For the text-containing cell, return its midpoint in [X, Y] coordinate format. 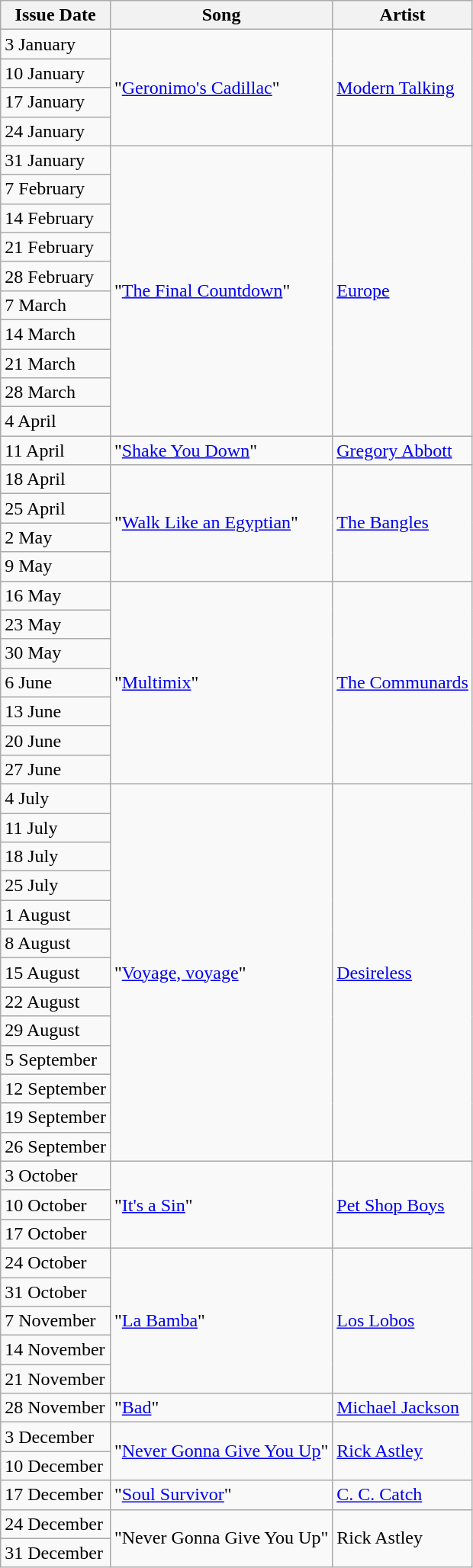
1 August [56, 915]
17 December [56, 1495]
7 February [56, 189]
20 June [56, 740]
"Walk Like an Egyptian" [221, 523]
22 August [56, 1002]
"Bad" [221, 1408]
31 October [56, 1292]
25 April [56, 508]
"Geronimo's Cadillac" [221, 88]
3 December [56, 1437]
"It's a Sin" [221, 1204]
"La Bamba" [221, 1320]
18 July [56, 857]
31 January [56, 160]
Modern Talking [403, 88]
31 December [56, 1553]
15 August [56, 973]
13 June [56, 711]
5 September [56, 1060]
The Communards [403, 682]
23 May [56, 624]
10 December [56, 1466]
16 May [56, 595]
3 January [56, 44]
28 March [56, 393]
21 March [56, 364]
19 September [56, 1117]
11 April [56, 451]
10 October [56, 1204]
"The Final Countdown" [221, 291]
"Soul Survivor" [221, 1495]
24 December [56, 1524]
4 April [56, 422]
10 January [56, 73]
Desireless [403, 973]
"Multimix" [221, 682]
17 October [56, 1233]
"Voyage, voyage" [221, 973]
26 September [56, 1146]
11 July [56, 827]
C. C. Catch [403, 1495]
Issue Date [56, 15]
24 January [56, 131]
14 November [56, 1350]
"Shake You Down" [221, 451]
21 February [56, 247]
4 July [56, 798]
The Bangles [403, 523]
Michael Jackson [403, 1408]
14 February [56, 218]
Europe [403, 291]
18 April [56, 479]
24 October [56, 1262]
21 November [56, 1379]
3 October [56, 1175]
7 November [56, 1321]
8 August [56, 944]
9 May [56, 566]
7 March [56, 305]
28 February [56, 276]
Gregory Abbott [403, 451]
2 May [56, 537]
30 May [56, 653]
25 July [56, 886]
28 November [56, 1408]
27 June [56, 769]
14 March [56, 334]
17 January [56, 102]
6 June [56, 682]
Song [221, 15]
Los Lobos [403, 1320]
29 August [56, 1031]
Pet Shop Boys [403, 1204]
Artist [403, 15]
12 September [56, 1089]
